Extract the [X, Y] coordinate from the center of the cell holding the provided text.  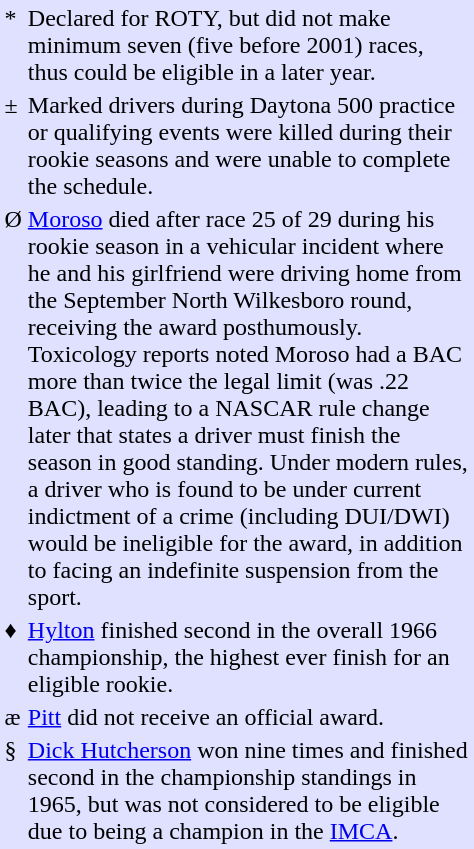
* [13, 45]
Hylton finished second in the overall 1966 championship, the highest ever finish for an eligible rookie. [248, 657]
Ø [13, 408]
♦ [13, 657]
Marked drivers during Daytona 500 practice or qualifying events were killed during their rookie seasons and were unable to complete the schedule. [248, 146]
Pitt did not receive an official award. [248, 717]
§ [13, 790]
æ [13, 717]
Declared for ROTY, but did not make minimum seven (five before 2001) races, thus could be eligible in a later year. [248, 45]
± [13, 146]
